Return (x, y) of the center of cell containing provided text 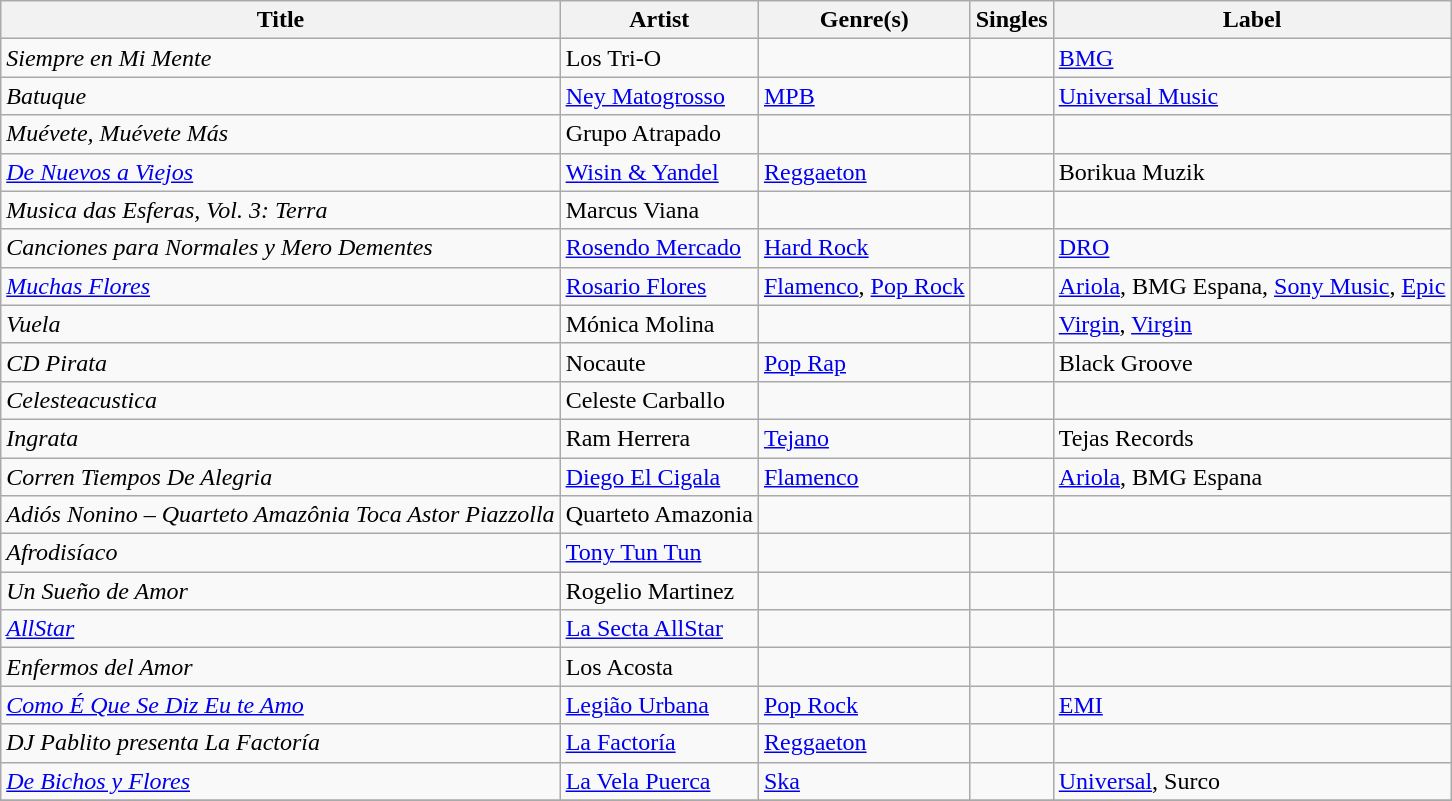
Title (280, 20)
Ariola, BMG Espana, Sony Music, Epic (1252, 286)
BMG (1252, 58)
Rosendo Mercado (659, 248)
EMI (1252, 705)
AllStar (280, 629)
Tejas Records (1252, 438)
Ariola, BMG Espana (1252, 477)
Pop Rap (864, 362)
De Bichos y Flores (280, 781)
Un Sueño de Amor (280, 591)
DJ Pablito presenta La Factoría (280, 743)
Vuela (280, 324)
MPB (864, 96)
Los Tri-O (659, 58)
Marcus Viana (659, 210)
Canciones para Normales y Mero Dementes (280, 248)
La Secta AllStar (659, 629)
Como É Que Se Diz Eu te Amo (280, 705)
Afrodisíaco (280, 553)
Artist (659, 20)
Mónica Molina (659, 324)
Musica das Esferas, Vol. 3: Terra (280, 210)
Celeste Carballo (659, 400)
Quarteto Amazonia (659, 515)
Pop Rock (864, 705)
Singles (1012, 20)
Siempre en Mi Mente (280, 58)
La Vela Puerca (659, 781)
Muchas Flores (280, 286)
Corren Tiempos De Alegria (280, 477)
De Nuevos a Viejos (280, 172)
Los Acosta (659, 667)
Universal Music (1252, 96)
Hard Rock (864, 248)
Wisin & Yandel (659, 172)
Virgin, Virgin (1252, 324)
Adiós Nonino – Quarteto Amazônia Toca Astor Piazzolla (280, 515)
Legião Urbana (659, 705)
Rogelio Martinez (659, 591)
Borikua Muzik (1252, 172)
Nocaute (659, 362)
Flamenco (864, 477)
DRO (1252, 248)
La Factoría (659, 743)
Rosario Flores (659, 286)
Genre(s) (864, 20)
Ram Herrera (659, 438)
Ska (864, 781)
Batuque (280, 96)
Ney Matogrosso (659, 96)
Celesteacustica (280, 400)
Tejano (864, 438)
Tony Tun Tun (659, 553)
Diego El Cigala (659, 477)
Muévete, Muévete Más (280, 134)
Universal, Surco (1252, 781)
Ingrata (280, 438)
Enfermos del Amor (280, 667)
CD Pirata (280, 362)
Flamenco, Pop Rock (864, 286)
Grupo Atrapado (659, 134)
Label (1252, 20)
Black Groove (1252, 362)
